Output the (x, y) coordinate of the center of the cell containing the given text.  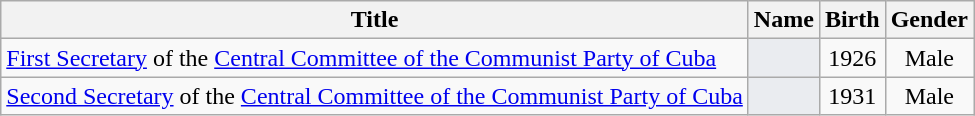
First Secretary of the Central Committee of the Communist Party of Cuba (375, 58)
Name (784, 20)
1926 (852, 58)
Gender (929, 20)
1931 (852, 96)
Birth (852, 20)
Title (375, 20)
Second Secretary of the Central Committee of the Communist Party of Cuba (375, 96)
